From the cell containing the given text, extract its center point as [X, Y] coordinate. 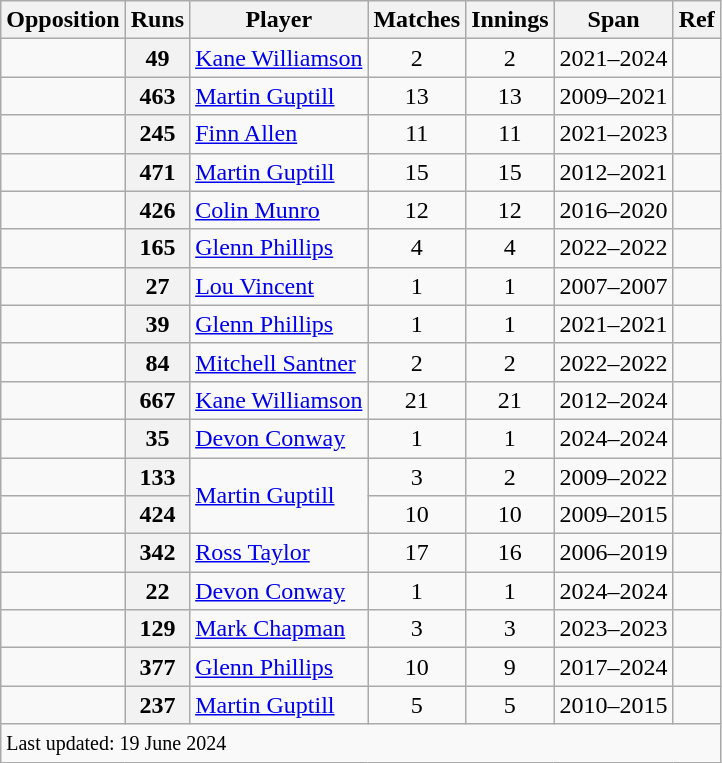
2021–2024 [614, 58]
35 [157, 438]
84 [157, 362]
2009–2021 [614, 96]
2012–2021 [614, 172]
Span [614, 20]
Mitchell Santner [279, 362]
377 [157, 667]
27 [157, 286]
342 [157, 553]
2023–2023 [614, 629]
2012–2024 [614, 400]
49 [157, 58]
Runs [157, 20]
Innings [510, 20]
2006–2019 [614, 553]
2021–2021 [614, 324]
39 [157, 324]
Colin Munro [279, 210]
Player [279, 20]
2016–2020 [614, 210]
424 [157, 515]
426 [157, 210]
22 [157, 591]
129 [157, 629]
Mark Chapman [279, 629]
2007–2007 [614, 286]
463 [157, 96]
471 [157, 172]
133 [157, 477]
17 [417, 553]
Ross Taylor [279, 553]
2021–2023 [614, 134]
237 [157, 705]
165 [157, 248]
Finn Allen [279, 134]
Ref [696, 20]
16 [510, 553]
2010–2015 [614, 705]
2017–2024 [614, 667]
Last updated: 19 June 2024 [360, 743]
Opposition [63, 20]
667 [157, 400]
Matches [417, 20]
245 [157, 134]
2009–2015 [614, 515]
9 [510, 667]
2009–2022 [614, 477]
Lou Vincent [279, 286]
